Provide the (X, Y) coordinate of the cell's center where the given text is located.  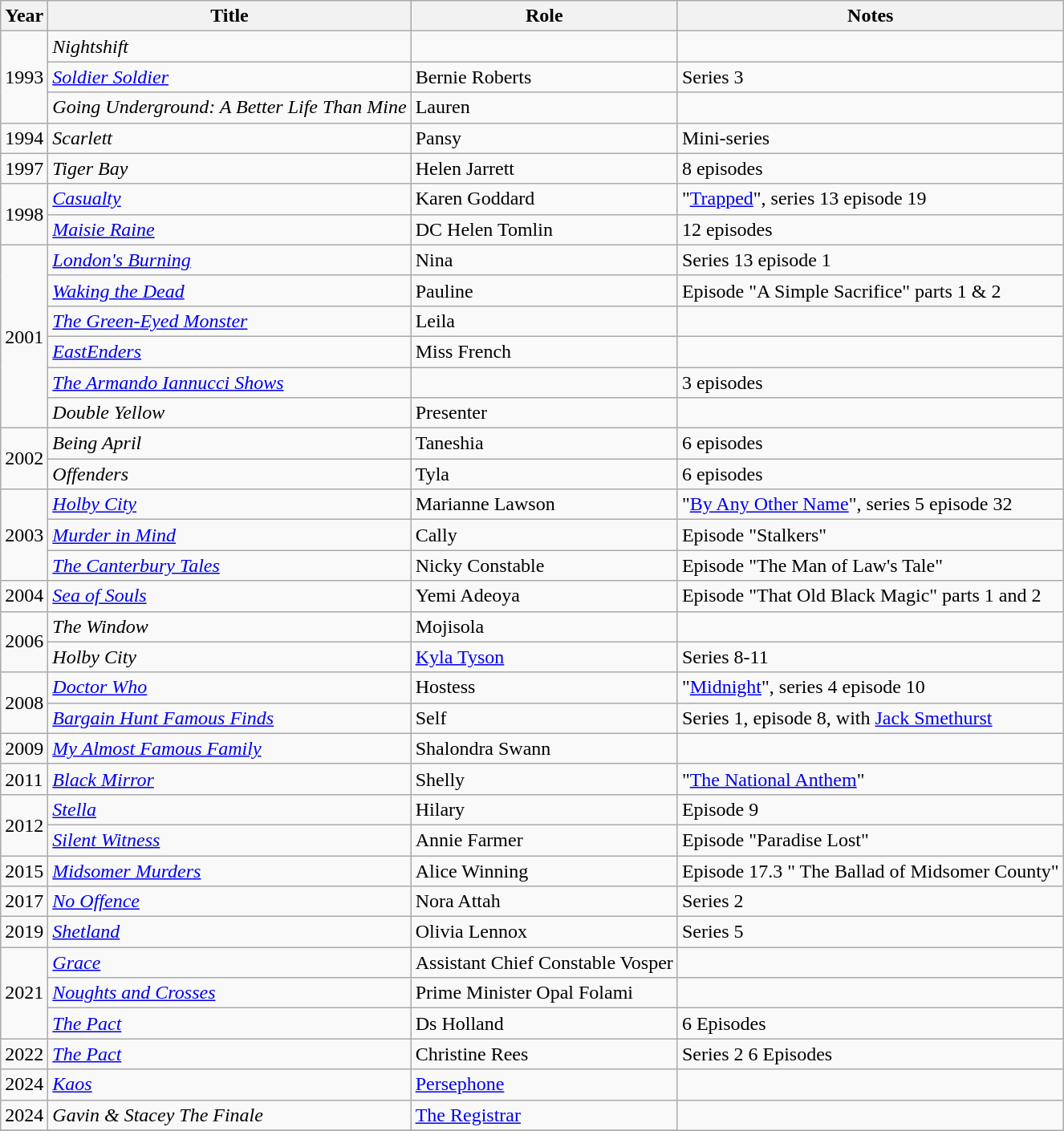
"Midnight", series 4 episode 10 (870, 687)
Nicky Constable (544, 565)
Series 2 (870, 902)
No Offence (229, 902)
Annie Farmer (544, 840)
Hilary (544, 809)
Murder in Mind (229, 535)
Series 3 (870, 77)
"Trapped", series 13 episode 19 (870, 199)
Offenders (229, 474)
2003 (24, 535)
Tiger Bay (229, 168)
Title (229, 16)
Series 5 (870, 932)
Episode "That Old Black Magic" parts 1 and 2 (870, 596)
Leila (544, 321)
Notes (870, 16)
Episode 9 (870, 809)
Being April (229, 444)
12 episodes (870, 229)
2002 (24, 459)
DC Helen Tomlin (544, 229)
Sea of Souls (229, 596)
2001 (24, 336)
Taneshia (544, 444)
2021 (24, 993)
Christine Rees (544, 1054)
Series 2 6 Episodes (870, 1054)
Doctor Who (229, 687)
Olivia Lennox (544, 932)
Nina (544, 260)
"By Any Other Name", series 5 episode 32 (870, 505)
Midsomer Murders (229, 870)
Series 1, episode 8, with Jack Smethurst (870, 718)
Scarlett (229, 138)
2006 (24, 642)
Maisie Raine (229, 229)
The Window (229, 626)
Episode "Stalkers" (870, 535)
1994 (24, 138)
Series 13 episode 1 (870, 260)
Silent Witness (229, 840)
Episode 17.3 " The Ballad of Midsomer County" (870, 870)
Pansy (544, 138)
EastEnders (229, 351)
Miss French (544, 351)
Gavin & Stacey The Finale (229, 1115)
Waking the Dead (229, 290)
2011 (24, 779)
Mini-series (870, 138)
1993 (24, 77)
2017 (24, 902)
Episode "The Man of Law's Tale" (870, 565)
1998 (24, 214)
Episode "A Simple Sacrifice" parts 1 & 2 (870, 290)
The Registrar (544, 1115)
Kyla Tyson (544, 657)
Shelly (544, 779)
3 episodes (870, 383)
Black Mirror (229, 779)
Karen Goddard (544, 199)
Going Underground: A Better Life Than Mine (229, 107)
Hostess (544, 687)
2012 (24, 825)
Casualty (229, 199)
Double Yellow (229, 413)
Helen Jarrett (544, 168)
Nightshift (229, 47)
Noughts and Crosses (229, 993)
Nora Attah (544, 902)
Yemi Adeoya (544, 596)
Shalondra Swann (544, 748)
Mojisola (544, 626)
Tyla (544, 474)
Ds Holland (544, 1024)
Shetland (229, 932)
The Canterbury Tales (229, 565)
Pauline (544, 290)
London's Burning (229, 260)
2015 (24, 870)
"The National Anthem" (870, 779)
Stella (229, 809)
Cally (544, 535)
Kaos (229, 1084)
The Green-Eyed Monster (229, 321)
Assistant Chief Constable Vosper (544, 963)
The Armando Iannucci Shows (229, 383)
1997 (24, 168)
2008 (24, 703)
2004 (24, 596)
Lauren (544, 107)
8 episodes (870, 168)
Prime Minister Opal Folami (544, 993)
Soldier Soldier (229, 77)
Year (24, 16)
2009 (24, 748)
Marianne Lawson (544, 505)
Series 8-11 (870, 657)
Alice Winning (544, 870)
2022 (24, 1054)
Grace (229, 963)
2019 (24, 932)
Self (544, 718)
Bernie Roberts (544, 77)
Persephone (544, 1084)
Presenter (544, 413)
Role (544, 16)
6 Episodes (870, 1024)
My Almost Famous Family (229, 748)
Bargain Hunt Famous Finds (229, 718)
Episode "Paradise Lost" (870, 840)
